Return [X, Y] of the center of cell containing provided text 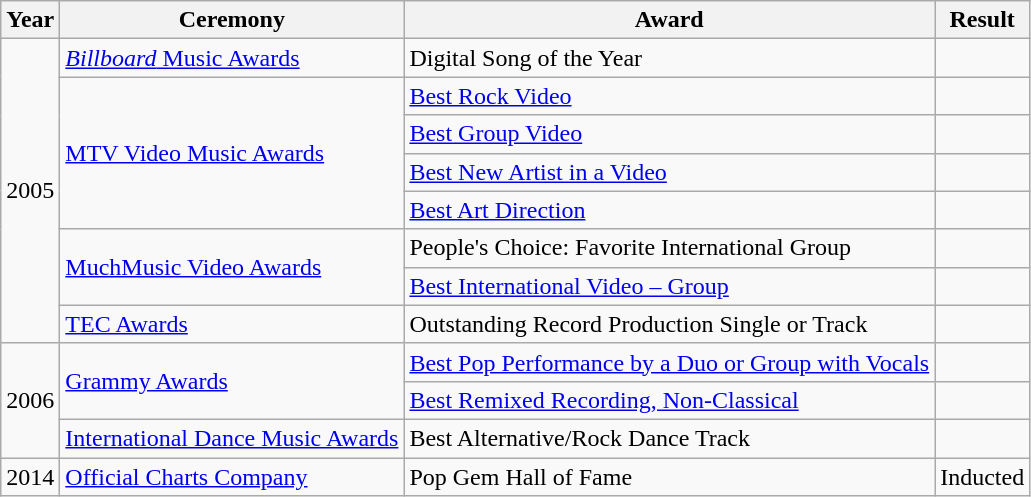
Best Remixed Recording, Non-Classical [670, 400]
Billboard Music Awards [232, 58]
Best Pop Performance by a Duo or Group with Vocals [670, 362]
2006 [30, 400]
Result [982, 20]
MuchMusic Video Awards [232, 267]
Best International Video – Group [670, 286]
Grammy Awards [232, 381]
Outstanding Record Production Single or Track [670, 324]
Best Alternative/Rock Dance Track [670, 438]
2005 [30, 191]
MTV Video Music Awards [232, 153]
People's Choice: Favorite International Group [670, 248]
Best Rock Video [670, 96]
Year [30, 20]
Best Group Video [670, 134]
Best Art Direction [670, 210]
International Dance Music Awards [232, 438]
Digital Song of the Year [670, 58]
Pop Gem Hall of Fame [670, 477]
Ceremony [232, 20]
Official Charts Company [232, 477]
2014 [30, 477]
Award [670, 20]
TEC Awards [232, 324]
Inducted [982, 477]
Best New Artist in a Video [670, 172]
